Locate the cell with the specified text and output its [x, y] center coordinate. 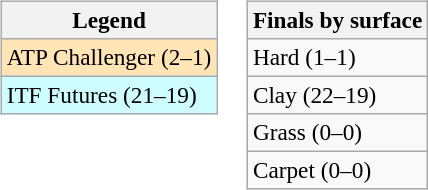
Legend [108, 20]
ATP Challenger (2–1) [108, 57]
Finals by surface [337, 20]
Grass (0–0) [337, 133]
Carpet (0–0) [337, 171]
Clay (22–19) [337, 95]
Hard (1–1) [337, 57]
ITF Futures (21–19) [108, 95]
